Provide the (X, Y) coordinate of the cell's center where the given text is located.  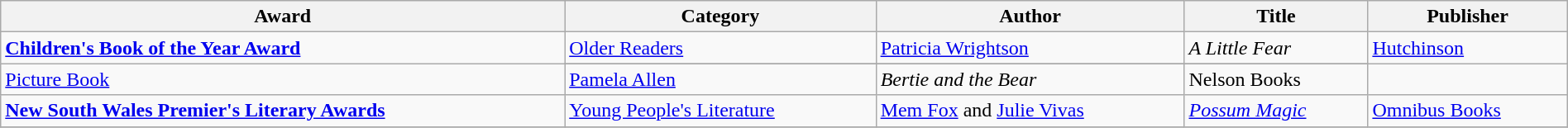
Patricia Wrightson (1030, 48)
Omnibus Books (1467, 111)
Bertie and the Bear (1030, 79)
Nelson Books (1276, 79)
Possum Magic (1276, 111)
New South Wales Premier's Literary Awards (283, 111)
Publisher (1467, 17)
A Little Fear (1276, 48)
Young People's Literature (720, 111)
Hutchinson (1467, 48)
Picture Book (283, 79)
Pamela Allen (720, 79)
Category (720, 17)
Older Readers (720, 48)
Children's Book of the Year Award (283, 48)
Award (283, 17)
Mem Fox and Julie Vivas (1030, 111)
Author (1030, 17)
Title (1276, 17)
